Capture the cell that displays the provided text and extract its (X, Y) central coordinate. 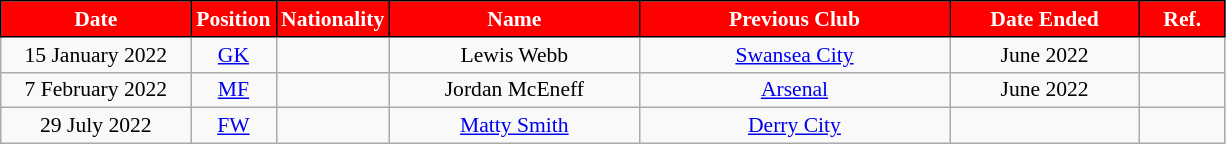
GK (234, 55)
Date (96, 19)
29 July 2022 (96, 126)
Previous Club (794, 19)
7 February 2022 (96, 90)
Arsenal (794, 90)
Nationality (332, 19)
Date Ended (1045, 19)
FW (234, 126)
15 January 2022 (96, 55)
MF (234, 90)
Position (234, 19)
Derry City (794, 126)
Name (514, 19)
Matty Smith (514, 126)
Ref. (1182, 19)
Lewis Webb (514, 55)
Swansea City (794, 55)
Jordan McEneff (514, 90)
